Extract the [x, y] coordinate from the center of the cell holding the provided text.  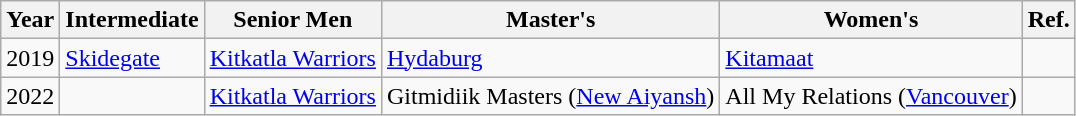
Intermediate [132, 20]
2022 [30, 96]
Women's [871, 20]
Year [30, 20]
2019 [30, 58]
Senior Men [292, 20]
Gitmidiik Masters (New Aiyansh) [550, 96]
Ref. [1048, 20]
Skidegate [132, 58]
Hydaburg [550, 58]
Kitamaat [871, 58]
All My Relations (Vancouver) [871, 96]
Master's [550, 20]
